Pinpoint the cell where the given text exists, returning its [X, Y] midpoint coordinate. 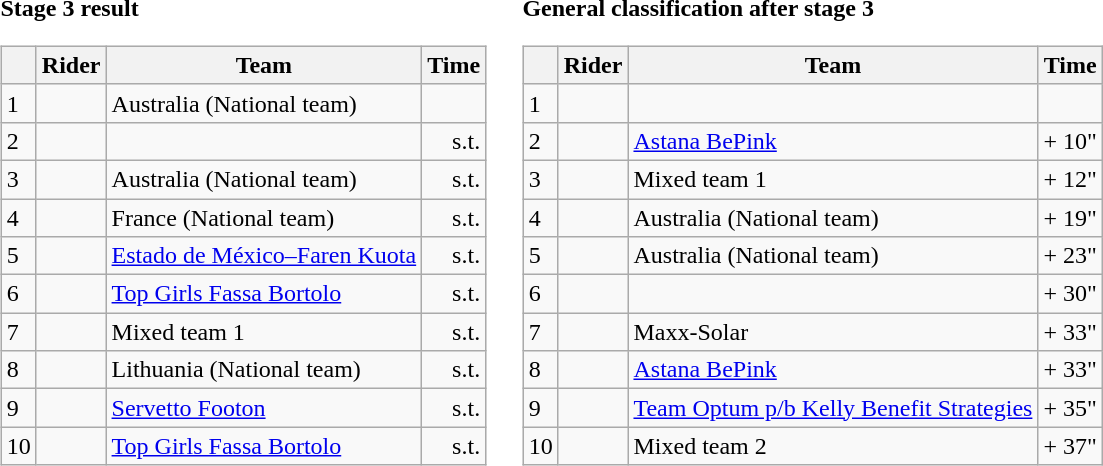
+ 35" [1070, 408]
+ 23" [1070, 256]
Lithuania (National team) [264, 370]
+ 12" [1070, 179]
Servetto Footon [264, 408]
+ 10" [1070, 141]
Maxx-Solar [833, 332]
Estado de México–Faren Kuota [264, 256]
Mixed team 2 [833, 446]
+ 37" [1070, 446]
France (National team) [264, 217]
Team Optum p/b Kelly Benefit Strategies [833, 408]
+ 19" [1070, 217]
+ 30" [1070, 294]
